Extract the (X, Y) coordinate from the center of the cell holding the provided text.  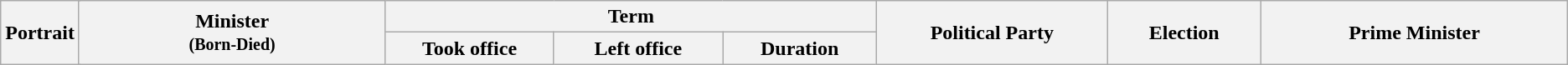
Minister(Born-Died) (231, 32)
Took office (469, 48)
Duration (800, 48)
Left office (638, 48)
Political Party (992, 32)
Election (1184, 32)
Term (632, 17)
Portrait (40, 32)
Prime Minister (1414, 32)
